Find where the given text appears and provide that cell's center as (x, y) coordinate. 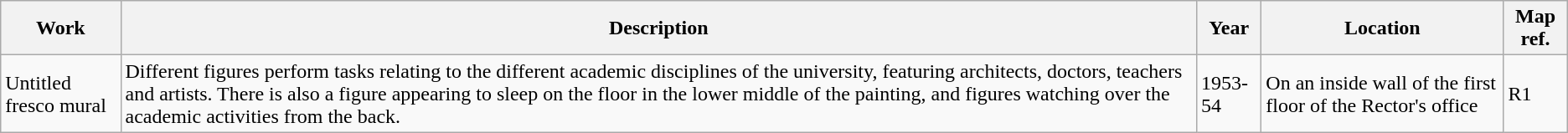
R1 (1535, 94)
Year (1230, 28)
Work (60, 28)
On an inside wall of the first floor of the Rector's office (1382, 94)
Untitled fresco mural (60, 94)
Location (1382, 28)
Description (658, 28)
Map ref. (1535, 28)
1953-54 (1230, 94)
